Scan for the cell matching the given text and deliver its (x, y) coordinate at center. 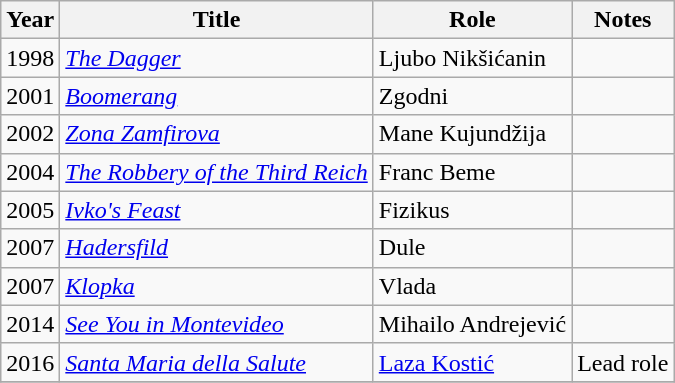
Year (30, 20)
2004 (30, 172)
Zgodni (472, 96)
Laza Kostić (472, 362)
Ivko's Feast (216, 210)
2001 (30, 96)
Franc Beme (472, 172)
Hadersfild (216, 248)
The Dagger (216, 58)
See You in Montevideo (216, 324)
2014 (30, 324)
2002 (30, 134)
Ljubo Nikšićanin (472, 58)
Role (472, 20)
Klopka (216, 286)
1998 (30, 58)
2005 (30, 210)
Notes (623, 20)
Zona Zamfirova (216, 134)
Mihailo Andrejević (472, 324)
Vlada (472, 286)
Boomerang (216, 96)
Dule (472, 248)
Mane Kujundžija (472, 134)
Santa Maria della Salute (216, 362)
Lead role (623, 362)
The Robbery of the Third Reich (216, 172)
Title (216, 20)
Fizikus (472, 210)
2016 (30, 362)
